For the text-containing cell, return its midpoint in [x, y] coordinate format. 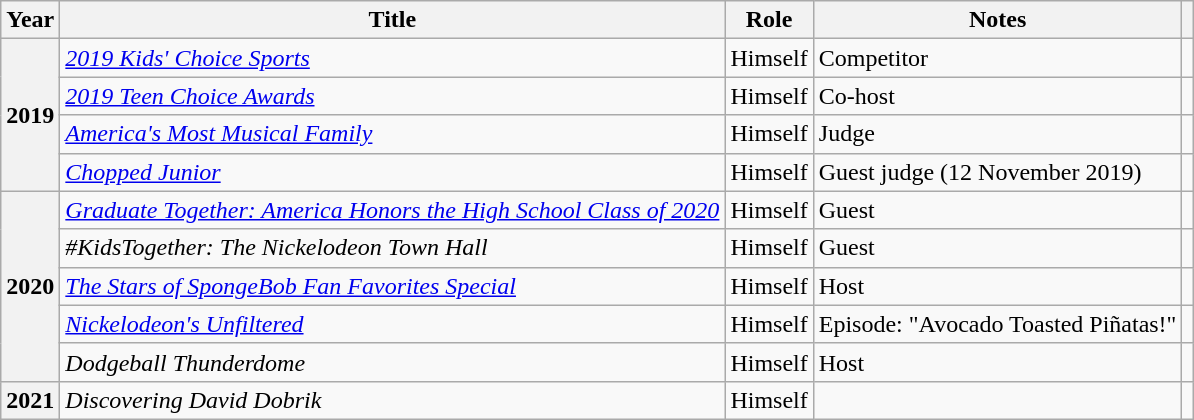
2021 [30, 400]
Role [769, 20]
2019 Teen Choice Awards [392, 96]
Graduate Together: America Honors the High School Class of 2020 [392, 210]
Guest judge (12 November 2019) [998, 172]
Episode: "Avocado Toasted Piñatas!" [998, 324]
#KidsTogether: The Nickelodeon Town Hall [392, 248]
Dodgeball Thunderdome [392, 362]
Year [30, 20]
Chopped Junior [392, 172]
The Stars of SpongeBob Fan Favorites Special [392, 286]
Notes [998, 20]
Judge [998, 134]
2020 [30, 286]
America's Most Musical Family [392, 134]
Discovering David Dobrik [392, 400]
2019 Kids' Choice Sports [392, 58]
Title [392, 20]
2019 [30, 115]
Co-host [998, 96]
Nickelodeon's Unfiltered [392, 324]
Competitor [998, 58]
